Extract the [X, Y] coordinate from the center of the cell holding the provided text.  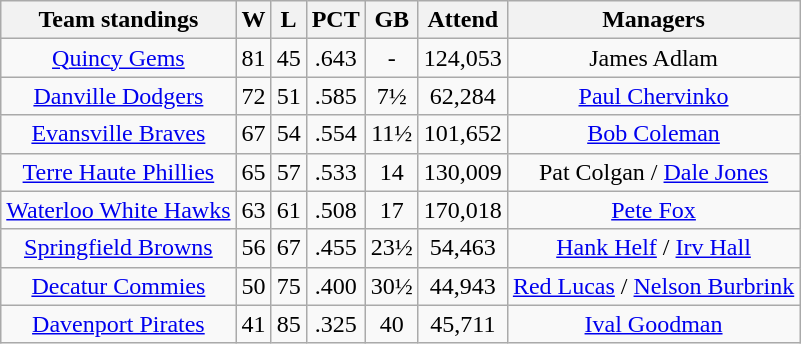
GB [392, 20]
.643 [336, 58]
56 [254, 248]
.455 [336, 248]
45,711 [462, 324]
63 [254, 210]
- [392, 58]
Davenport Pirates [118, 324]
57 [288, 172]
14 [392, 172]
62,284 [462, 96]
Pete Fox [653, 210]
45 [288, 58]
17 [392, 210]
L [288, 20]
130,009 [462, 172]
85 [288, 324]
50 [254, 286]
7½ [392, 96]
75 [288, 286]
Decatur Commies [118, 286]
Bob Coleman [653, 134]
40 [392, 324]
65 [254, 172]
Springfield Browns [118, 248]
51 [288, 96]
.400 [336, 286]
61 [288, 210]
170,018 [462, 210]
Red Lucas / Nelson Burbrink [653, 286]
Hank Helf / Irv Hall [653, 248]
.533 [336, 172]
72 [254, 96]
124,053 [462, 58]
Terre Haute Phillies [118, 172]
Team standings [118, 20]
PCT [336, 20]
Quincy Gems [118, 58]
54,463 [462, 248]
Ival Goodman [653, 324]
James Adlam [653, 58]
W [254, 20]
54 [288, 134]
.585 [336, 96]
Danville Dodgers [118, 96]
101,652 [462, 134]
.554 [336, 134]
41 [254, 324]
Managers [653, 20]
Evansville Braves [118, 134]
81 [254, 58]
23½ [392, 248]
.325 [336, 324]
11½ [392, 134]
Attend [462, 20]
Paul Chervinko [653, 96]
44,943 [462, 286]
.508 [336, 210]
30½ [392, 286]
Waterloo White Hawks [118, 210]
Pat Colgan / Dale Jones [653, 172]
